Identify which cell holds the provided text, then report its (X, Y) central coordinate. 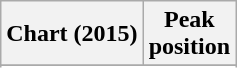
Peak position (189, 34)
Chart (2015) (72, 34)
